Detect which cell encompasses the target text, then output its (x, y) center coordinate. 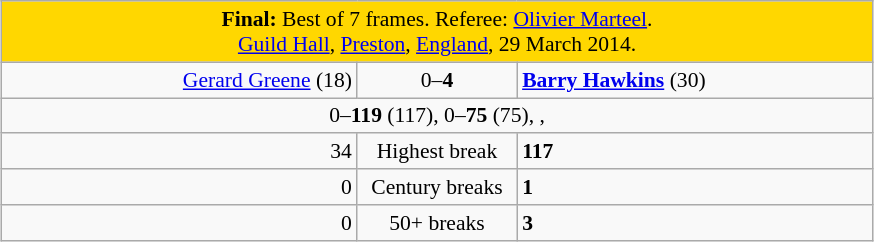
Highest break (437, 152)
Gerard Greene (18) (180, 80)
50+ breaks (437, 223)
0–119 (117), 0–75 (75), , (437, 116)
3 (694, 223)
Barry Hawkins (30) (694, 80)
1 (694, 187)
117 (694, 152)
Century breaks (437, 187)
0–4 (437, 80)
34 (180, 152)
Final: Best of 7 frames. Referee: Olivier Marteel.Guild Hall, Preston, England, 29 March 2014. (437, 32)
